Find where the given text appears and provide that cell's center as (x, y) coordinate. 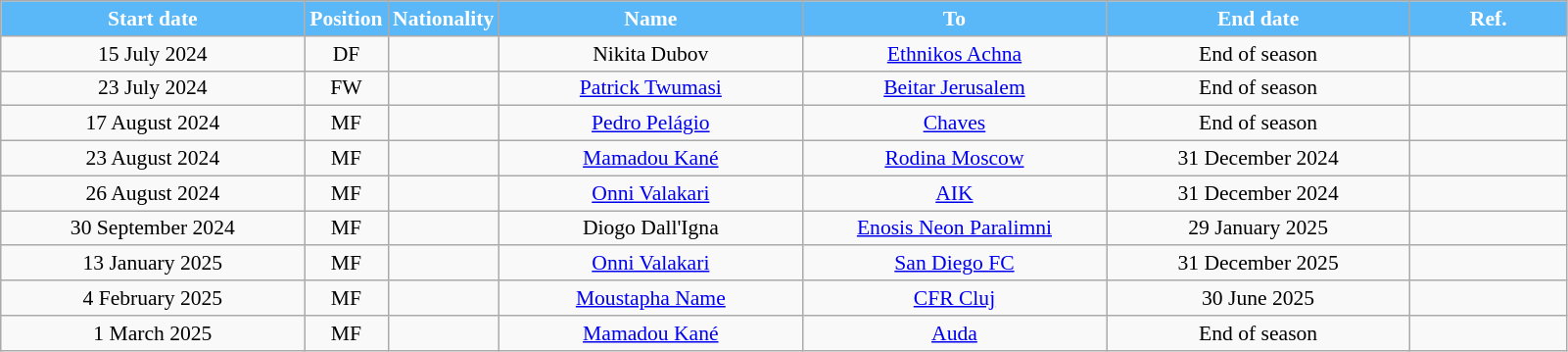
26 August 2024 (153, 193)
CFR Cluj (954, 298)
DF (347, 54)
13 January 2025 (153, 264)
Start date (153, 19)
30 September 2024 (153, 228)
17 August 2024 (153, 124)
Moustapha Name (650, 298)
30 June 2025 (1259, 298)
Beitar Jerusalem (954, 88)
1 March 2025 (153, 333)
31 December 2025 (1259, 264)
23 July 2024 (153, 88)
29 January 2025 (1259, 228)
Ref. (1489, 19)
San Diego FC (954, 264)
Name (650, 19)
4 February 2025 (153, 298)
Diogo Dall'Igna (650, 228)
Chaves (954, 124)
Ethnikos Achna (954, 54)
To (954, 19)
Pedro Pelágio (650, 124)
Rodina Moscow (954, 159)
FW (347, 88)
Nikita Dubov (650, 54)
Patrick Twumasi (650, 88)
15 July 2024 (153, 54)
Position (347, 19)
AIK (954, 193)
End date (1259, 19)
Auda (954, 333)
Enosis Neon Paralimni (954, 228)
23 August 2024 (153, 159)
Nationality (443, 19)
